For the text-containing cell, return its midpoint in (x, y) coordinate format. 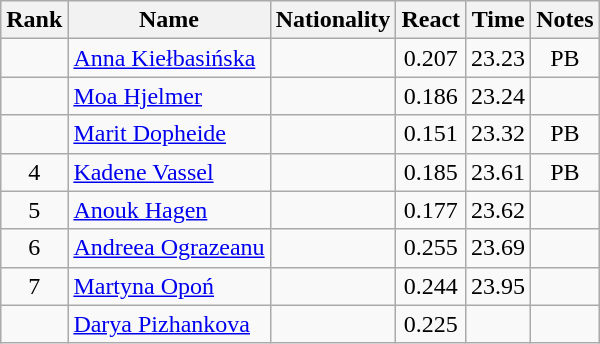
Moa Hjelmer (169, 96)
23.95 (498, 286)
7 (34, 286)
Kadene Vassel (169, 172)
Anna Kiełbasińska (169, 58)
Andreea Ograzeanu (169, 248)
4 (34, 172)
0.177 (431, 210)
Martyna Opoń (169, 286)
Marit Dopheide (169, 134)
Notes (565, 20)
React (431, 20)
23.23 (498, 58)
Anouk Hagen (169, 210)
Time (498, 20)
23.61 (498, 172)
0.255 (431, 248)
23.62 (498, 210)
0.207 (431, 58)
0.185 (431, 172)
Darya Pizhankova (169, 324)
5 (34, 210)
Name (169, 20)
0.244 (431, 286)
0.225 (431, 324)
23.24 (498, 96)
0.186 (431, 96)
6 (34, 248)
23.32 (498, 134)
Rank (34, 20)
Nationality (333, 20)
23.69 (498, 248)
0.151 (431, 134)
